Return (x, y) of the center of cell containing provided text 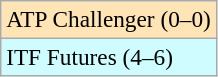
ITF Futures (4–6) (108, 57)
ATP Challenger (0–0) (108, 19)
